Find where the given text appears and provide that cell's center as (x, y) coordinate. 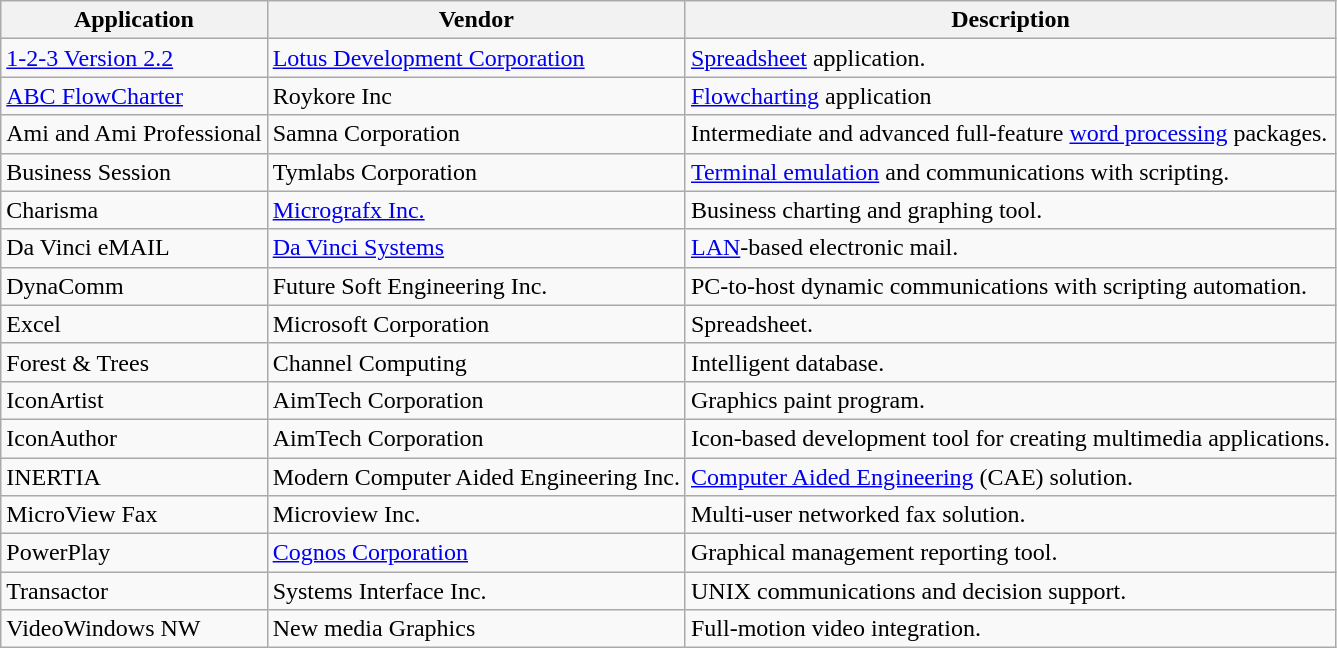
Description (1010, 20)
Flowcharting application (1010, 96)
Modern Computer Aided Engineering Inc. (476, 477)
Samna Corporation (476, 134)
Full-motion video integration. (1010, 629)
Da Vinci eMAIL (134, 248)
VideoWindows NW (134, 629)
Vendor (476, 20)
IconArtist (134, 400)
Lotus Development Corporation (476, 58)
Intermediate and advanced full-feature word processing packages. (1010, 134)
Computer Aided Engineering (CAE) solution. (1010, 477)
Application (134, 20)
Icon-based development tool for creating multimedia applications. (1010, 438)
UNIX communications and decision support. (1010, 591)
Channel Computing (476, 362)
Terminal emulation and communications with scripting. (1010, 172)
Da Vinci Systems (476, 248)
New media Graphics (476, 629)
LAN-based electronic mail. (1010, 248)
Excel (134, 324)
Charisma (134, 210)
Future Soft Engineering Inc. (476, 286)
Microsoft Corporation (476, 324)
Spreadsheet. (1010, 324)
1-2-3 Version 2.2 (134, 58)
IconAuthor (134, 438)
Graphics paint program. (1010, 400)
Systems Interface Inc. (476, 591)
Microview Inc. (476, 515)
ABC FlowCharter (134, 96)
PC-to-host dynamic communications with scripting automation. (1010, 286)
Graphical management reporting tool. (1010, 553)
INERTIA (134, 477)
Business Session (134, 172)
Spreadsheet application. (1010, 58)
Multi-user networked fax solution. (1010, 515)
Business charting and graphing tool. (1010, 210)
DynaComm (134, 286)
Roykore Inc (476, 96)
MicroView Fax (134, 515)
Tymlabs Corporation (476, 172)
Ami and Ami Professional (134, 134)
Intelligent database. (1010, 362)
Forest & Trees (134, 362)
Micrografx Inc. (476, 210)
PowerPlay (134, 553)
Transactor (134, 591)
Cognos Corporation (476, 553)
